Detect which cell encompasses the target text, then output its [X, Y] center coordinate. 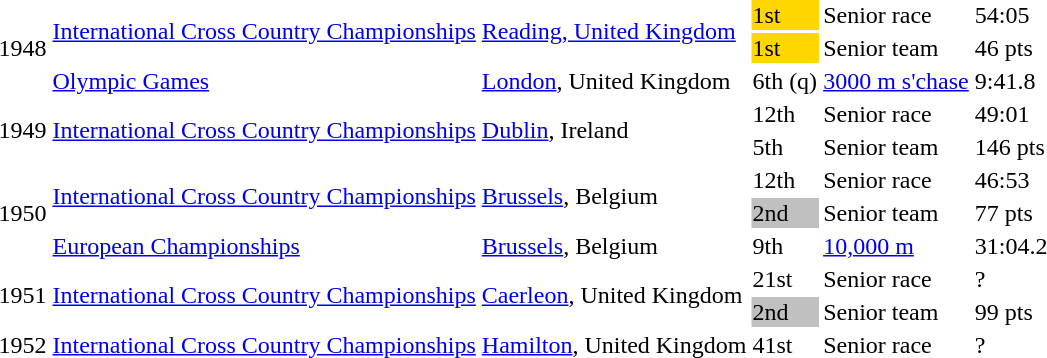
Dublin, Ireland [614, 130]
London, United Kingdom [614, 81]
European Championships [264, 246]
21st [785, 279]
6th (q) [785, 81]
9th [785, 246]
10,000 m [896, 246]
Reading, United Kingdom [614, 32]
5th [785, 147]
3000 m s'chase [896, 81]
Olympic Games [264, 81]
Caerleon, United Kingdom [614, 296]
